Scan for the cell matching the given text and deliver its [X, Y] coordinate at center. 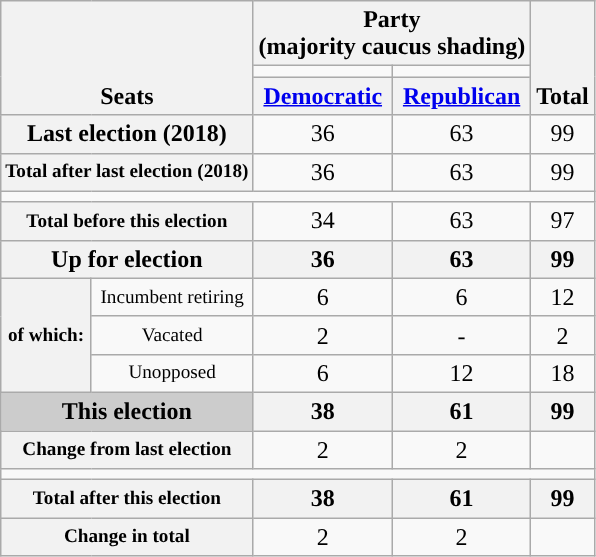
Republican [461, 96]
Total [563, 58]
34 [323, 221]
Vacated [172, 335]
This election [127, 411]
Total after this election [127, 499]
of which: [46, 335]
Incumbent retiring [172, 297]
Up for election [127, 259]
Total before this election [127, 221]
Democratic [323, 96]
Unopposed [172, 373]
Total after last election (2018) [127, 172]
Change in total [127, 537]
18 [563, 373]
97 [563, 221]
Last election (2018) [127, 134]
Seats [127, 58]
- [461, 335]
Change from last election [127, 449]
Party (majority caucus shading) [392, 34]
